Extract the [X, Y] coordinate from the center of the cell holding the provided text.  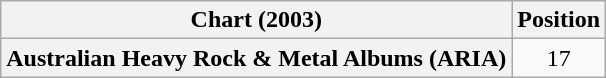
17 [559, 58]
Australian Heavy Rock & Metal Albums (ARIA) [256, 58]
Chart (2003) [256, 20]
Position [559, 20]
